Return the [x, y] coordinate for the center point of the cell that contains the specified text.  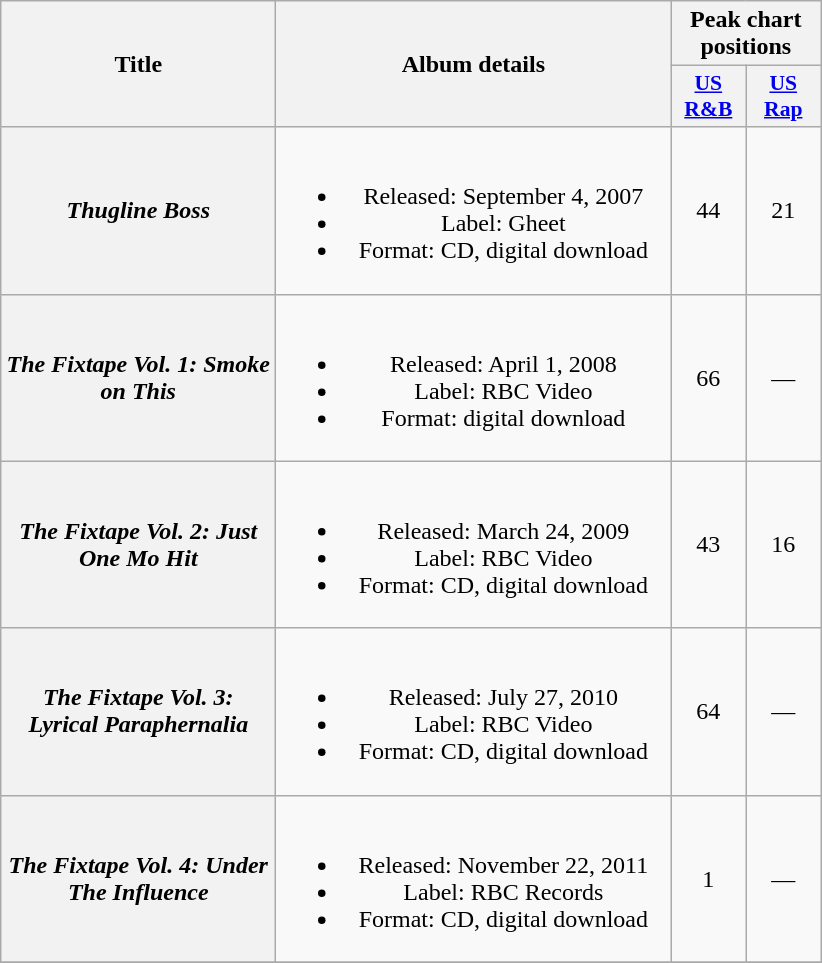
1 [708, 878]
Thugline Boss [138, 210]
64 [708, 712]
USRap [784, 96]
USR&B [708, 96]
The Fixtape Vol. 4: Under The Influence [138, 878]
The Fixtape Vol. 2: Just One Mo Hit [138, 544]
The Fixtape Vol. 1: Smoke on This [138, 378]
Album details [474, 64]
The Fixtape Vol. 3: Lyrical Paraphernalia [138, 712]
21 [784, 210]
Released: July 27, 2010Label: RBC VideoFormat: CD, digital download [474, 712]
Released: September 4, 2007Label: GheetFormat: CD, digital download [474, 210]
Released: November 22, 2011Label: RBC RecordsFormat: CD, digital download [474, 878]
16 [784, 544]
Peak chart positions [746, 34]
Released: April 1, 2008Label: RBC VideoFormat: digital download [474, 378]
43 [708, 544]
Released: March 24, 2009Label: RBC VideoFormat: CD, digital download [474, 544]
44 [708, 210]
Title [138, 64]
66 [708, 378]
